Identify which cell holds the provided text, then report its (X, Y) central coordinate. 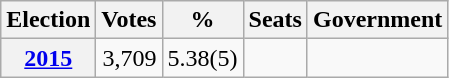
% (202, 20)
3,709 (129, 58)
Seats (275, 20)
Government (377, 20)
5.38(5) (202, 58)
Votes (129, 20)
Election (48, 20)
2015 (48, 58)
